Determine the [X, Y] coordinate at the center of the cell enclosing the given text.  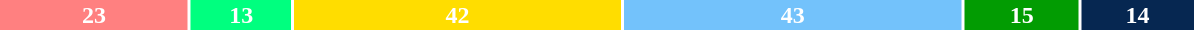
15 [1022, 15]
43 [794, 15]
14 [1138, 15]
23 [94, 15]
42 [457, 15]
13 [241, 15]
